Search for the cell housing the specified text and yield its [X, Y] center coordinate. 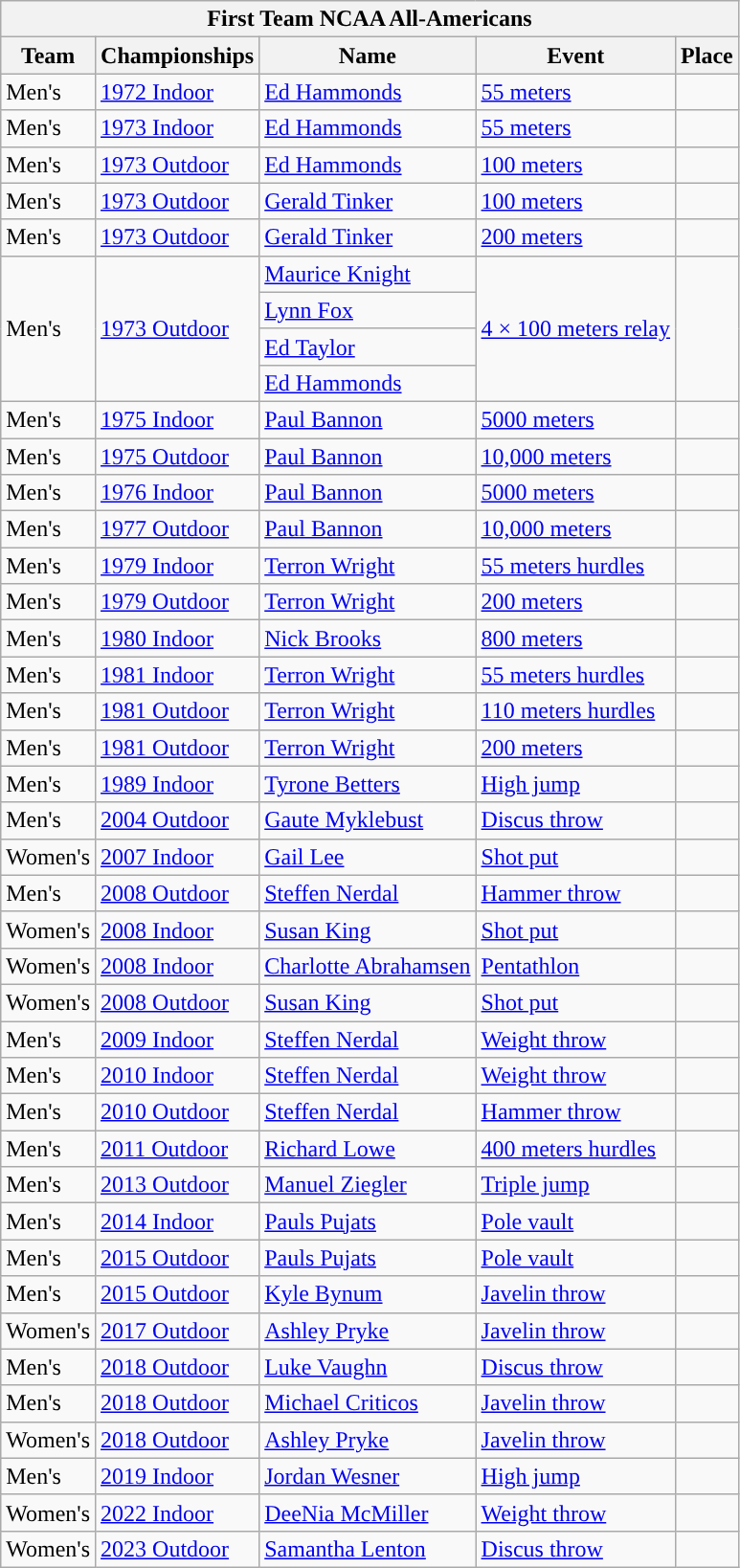
1979 Outdoor [178, 602]
2010 Indoor [178, 1076]
1976 Indoor [178, 493]
2014 Indoor [178, 1221]
1980 Indoor [178, 638]
Luke Vaughn [368, 1367]
Nick Brooks [368, 638]
2017 Outdoor [178, 1331]
2004 Outdoor [178, 820]
2011 Outdoor [178, 1149]
800 meters [576, 638]
1979 Indoor [178, 566]
Richard Lowe [368, 1149]
2009 Indoor [178, 1039]
1977 Outdoor [178, 529]
Pentathlon [576, 966]
Charlotte Abrahamsen [368, 966]
1981 Indoor [178, 675]
4 × 100 meters relay [576, 328]
Michael Criticos [368, 1403]
Name [368, 56]
Gaute Myklebust [368, 820]
Triple jump [576, 1185]
1975 Outdoor [178, 457]
1972 Indoor [178, 92]
Championships [178, 56]
Place [707, 56]
2019 Indoor [178, 1476]
Manuel Ziegler [368, 1185]
Jordan Wesner [368, 1476]
First Team NCAA All-Americans [370, 19]
2013 Outdoor [178, 1185]
2010 Outdoor [178, 1112]
400 meters hurdles [576, 1149]
2007 Indoor [178, 857]
Maurice Knight [368, 274]
2022 Indoor [178, 1512]
1975 Indoor [178, 419]
2023 Outdoor [178, 1549]
1973 Indoor [178, 128]
Samantha Lenton [368, 1549]
Event [576, 56]
DeeNia McMiller [368, 1512]
Team [48, 56]
Kyle Bynum [368, 1294]
Lynn Fox [368, 310]
Ed Taylor [368, 347]
110 meters hurdles [576, 711]
Gail Lee [368, 857]
Tyrone Betters [368, 784]
1989 Indoor [178, 784]
